Search for the cell housing the specified text and yield its [x, y] center coordinate. 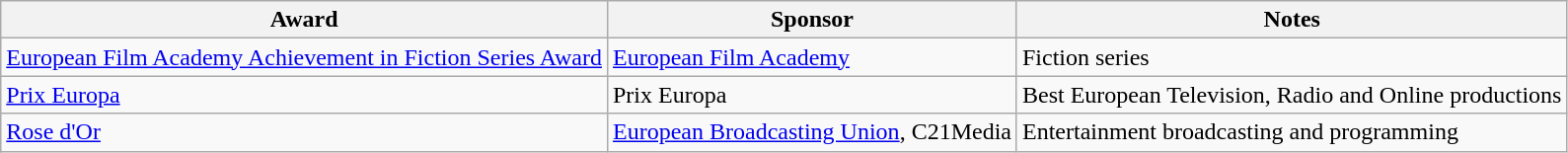
Entertainment broadcasting and programming [1292, 132]
Sponsor [811, 20]
European Film Academy [811, 57]
Notes [1292, 20]
Rose d'Or [304, 132]
Award [304, 20]
European Film Academy Achievement in Fiction Series Award [304, 57]
Fiction series [1292, 57]
Best European Television, Radio and Online productions [1292, 95]
European Broadcasting Union, C21Media [811, 132]
